Extract the [x, y] coordinate from the center of the cell holding the provided text.  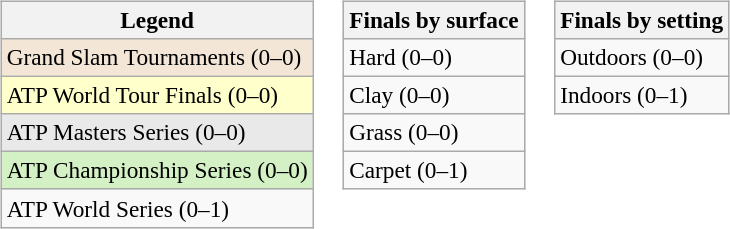
Legend [157, 20]
Clay (0–0) [434, 95]
Grass (0–0) [434, 133]
Grand Slam Tournaments (0–0) [157, 57]
Finals by setting [642, 20]
Outdoors (0–0) [642, 57]
Hard (0–0) [434, 57]
ATP Masters Series (0–0) [157, 133]
Carpet (0–1) [434, 171]
Indoors (0–1) [642, 95]
Finals by surface [434, 20]
ATP World Series (0–1) [157, 208]
ATP World Tour Finals (0–0) [157, 95]
ATP Championship Series (0–0) [157, 171]
